Return the (x, y) coordinate for the center point of the cell that contains the specified text.  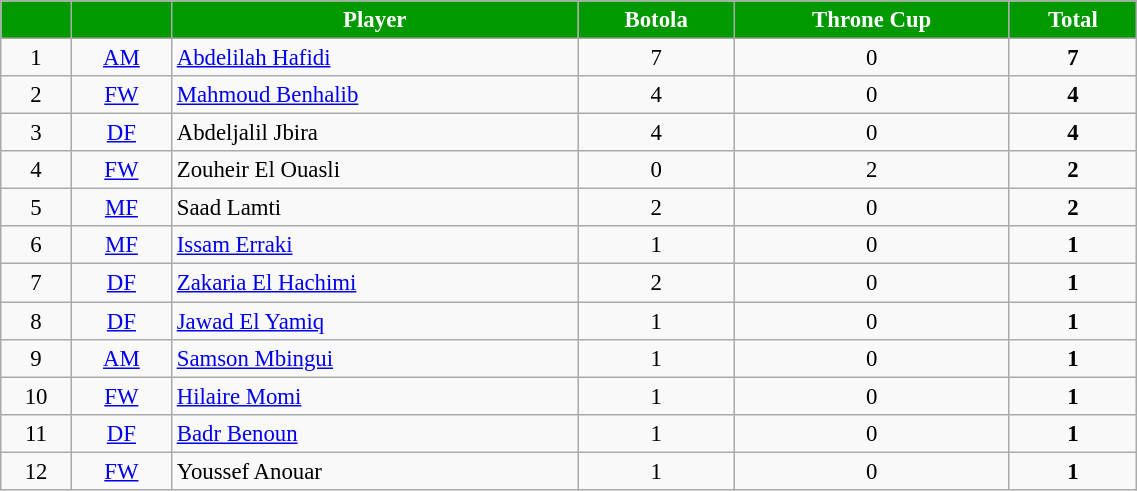
Hilaire Momi (374, 396)
Zakaria El Hachimi (374, 283)
Total (1073, 20)
6 (36, 245)
9 (36, 358)
Samson Mbingui (374, 358)
12 (36, 471)
Abdeljalil Jbira (374, 133)
Player (374, 20)
5 (36, 208)
10 (36, 396)
Badr Benoun (374, 433)
8 (36, 321)
Botola (656, 20)
Abdelilah Hafidi (374, 58)
Jawad El Yamiq (374, 321)
Youssef Anouar (374, 471)
Issam Erraki (374, 245)
3 (36, 133)
Mahmoud Benhalib (374, 95)
11 (36, 433)
Throne Cup (872, 20)
Zouheir El Ouasli (374, 170)
Saad Lamti (374, 208)
